Return the (X, Y) coordinate for the center point of the cell that contains the specified text.  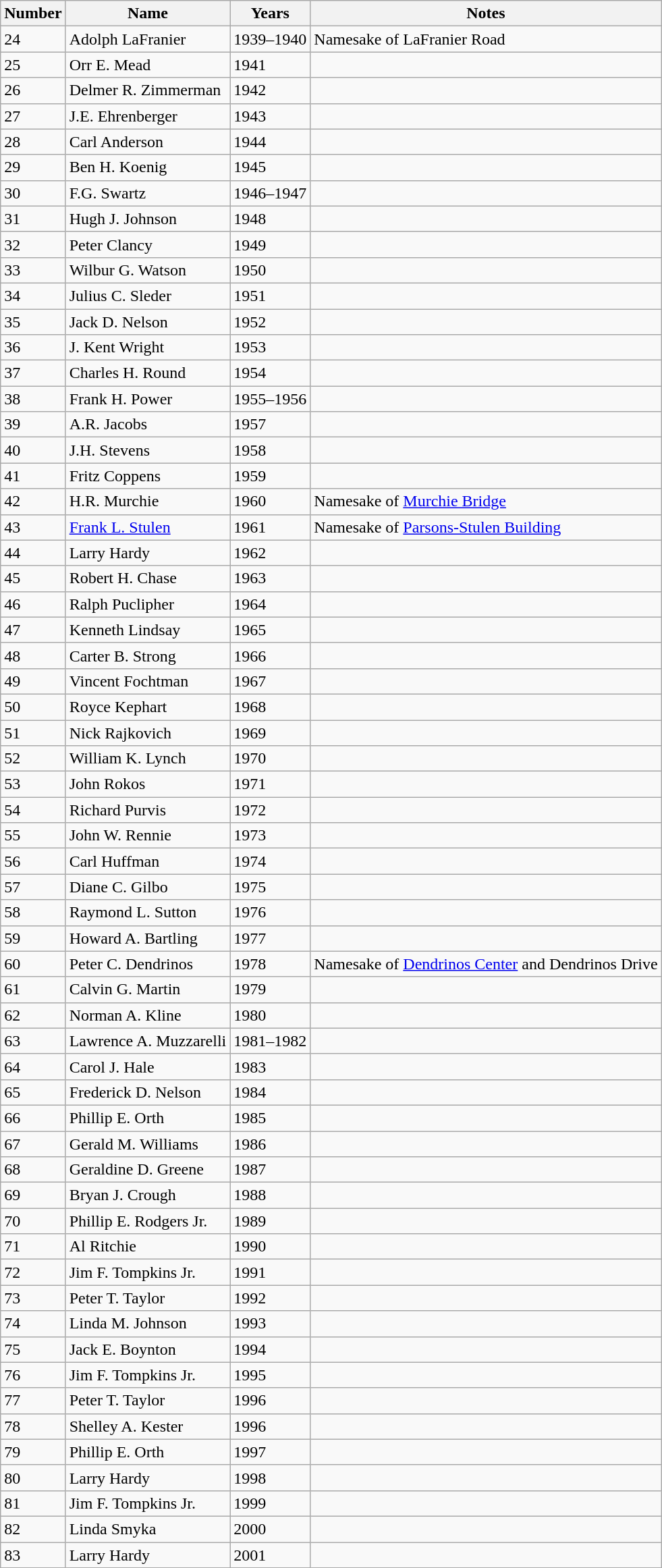
William K. Lynch (148, 759)
1990 (270, 1247)
1998 (270, 1478)
81 (33, 1503)
Raymond L. Sutton (148, 913)
1976 (270, 913)
32 (33, 244)
48 (33, 655)
1969 (270, 732)
1993 (270, 1324)
58 (33, 913)
1970 (270, 759)
35 (33, 322)
Vincent Fochtman (148, 681)
1966 (270, 655)
26 (33, 90)
1989 (270, 1221)
Norman A. Kline (148, 1015)
Linda M. Johnson (148, 1324)
1979 (270, 990)
John W. Rennie (148, 836)
1961 (270, 527)
1997 (270, 1452)
1971 (270, 784)
Julius C. Sleder (148, 296)
1958 (270, 450)
Shelley A. Kester (148, 1426)
56 (33, 861)
Robert H. Chase (148, 578)
Jack E. Boynton (148, 1349)
46 (33, 604)
1980 (270, 1015)
1964 (270, 604)
1968 (270, 707)
1939–1940 (270, 39)
1992 (270, 1298)
Kenneth Lindsay (148, 630)
1972 (270, 810)
1951 (270, 296)
2000 (270, 1529)
Phillip E. Rodgers Jr. (148, 1221)
51 (33, 732)
43 (33, 527)
1978 (270, 964)
1954 (270, 373)
Diane C. Gilbo (148, 887)
Namesake of Parsons-Stulen Building (486, 527)
1953 (270, 348)
50 (33, 707)
1985 (270, 1118)
Carter B. Strong (148, 655)
Jack D. Nelson (148, 322)
47 (33, 630)
79 (33, 1452)
66 (33, 1118)
1965 (270, 630)
1987 (270, 1170)
1945 (270, 167)
Number (33, 13)
1973 (270, 836)
1977 (270, 938)
78 (33, 1426)
Ben H. Koenig (148, 167)
1941 (270, 65)
Richard Purvis (148, 810)
2001 (270, 1555)
24 (33, 39)
38 (33, 399)
77 (33, 1401)
1995 (270, 1375)
73 (33, 1298)
1991 (270, 1272)
61 (33, 990)
Peter Clancy (148, 244)
1983 (270, 1066)
1949 (270, 244)
39 (33, 425)
F.G. Swartz (148, 193)
1950 (270, 270)
1960 (270, 502)
45 (33, 578)
74 (33, 1324)
65 (33, 1092)
H.R. Murchie (148, 502)
1994 (270, 1349)
Hugh J. Johnson (148, 219)
36 (33, 348)
42 (33, 502)
Notes (486, 13)
59 (33, 938)
Charles H. Round (148, 373)
Nick Rajkovich (148, 732)
1967 (270, 681)
67 (33, 1144)
Years (270, 13)
60 (33, 964)
Geraldine D. Greene (148, 1170)
28 (33, 142)
1963 (270, 578)
31 (33, 219)
1943 (270, 116)
Frederick D. Nelson (148, 1092)
Lawrence A. Muzzarelli (148, 1041)
Frank H. Power (148, 399)
75 (33, 1349)
27 (33, 116)
Namesake of LaFranier Road (486, 39)
1986 (270, 1144)
72 (33, 1272)
1981–1982 (270, 1041)
Fritz Coppens (148, 476)
Carol J. Hale (148, 1066)
Delmer R. Zimmerman (148, 90)
1946–1947 (270, 193)
Wilbur G. Watson (148, 270)
Linda Smyka (148, 1529)
Gerald M. Williams (148, 1144)
Namesake of Murchie Bridge (486, 502)
Al Ritchie (148, 1247)
63 (33, 1041)
Orr E. Mead (148, 65)
30 (33, 193)
57 (33, 887)
33 (33, 270)
Namesake of Dendrinos Center and Dendrinos Drive (486, 964)
1942 (270, 90)
1984 (270, 1092)
1944 (270, 142)
1952 (270, 322)
1959 (270, 476)
1955–1956 (270, 399)
25 (33, 65)
J.E. Ehrenberger (148, 116)
68 (33, 1170)
Royce Kephart (148, 707)
Frank L. Stulen (148, 527)
49 (33, 681)
76 (33, 1375)
1948 (270, 219)
Carl Huffman (148, 861)
John Rokos (148, 784)
44 (33, 553)
69 (33, 1195)
82 (33, 1529)
1975 (270, 887)
1999 (270, 1503)
1962 (270, 553)
40 (33, 450)
Carl Anderson (148, 142)
29 (33, 167)
Calvin G. Martin (148, 990)
Bryan J. Crough (148, 1195)
71 (33, 1247)
83 (33, 1555)
1957 (270, 425)
Adolph LaFranier (148, 39)
J. Kent Wright (148, 348)
Ralph Puclipher (148, 604)
34 (33, 296)
Name (148, 13)
53 (33, 784)
1988 (270, 1195)
Peter C. Dendrinos (148, 964)
52 (33, 759)
62 (33, 1015)
54 (33, 810)
64 (33, 1066)
Howard A. Bartling (148, 938)
70 (33, 1221)
37 (33, 373)
A.R. Jacobs (148, 425)
J.H. Stevens (148, 450)
55 (33, 836)
80 (33, 1478)
41 (33, 476)
1974 (270, 861)
